Identify which cell holds the provided text, then report its [X, Y] central coordinate. 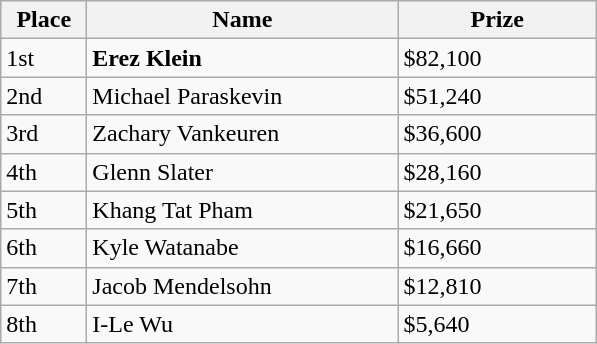
Zachary Vankeuren [242, 134]
2nd [44, 96]
7th [44, 286]
I-Le Wu [242, 324]
Prize [498, 20]
1st [44, 58]
Khang Tat Pham [242, 210]
$5,640 [498, 324]
$12,810 [498, 286]
$82,100 [498, 58]
Kyle Watanabe [242, 248]
Name [242, 20]
3rd [44, 134]
5th [44, 210]
Erez Klein [242, 58]
Place [44, 20]
6th [44, 248]
Jacob Mendelsohn [242, 286]
8th [44, 324]
$21,650 [498, 210]
$36,600 [498, 134]
Glenn Slater [242, 172]
4th [44, 172]
Michael Paraskevin [242, 96]
$16,660 [498, 248]
$51,240 [498, 96]
$28,160 [498, 172]
